Determine the [X, Y] coordinate at the center of the cell enclosing the given text.  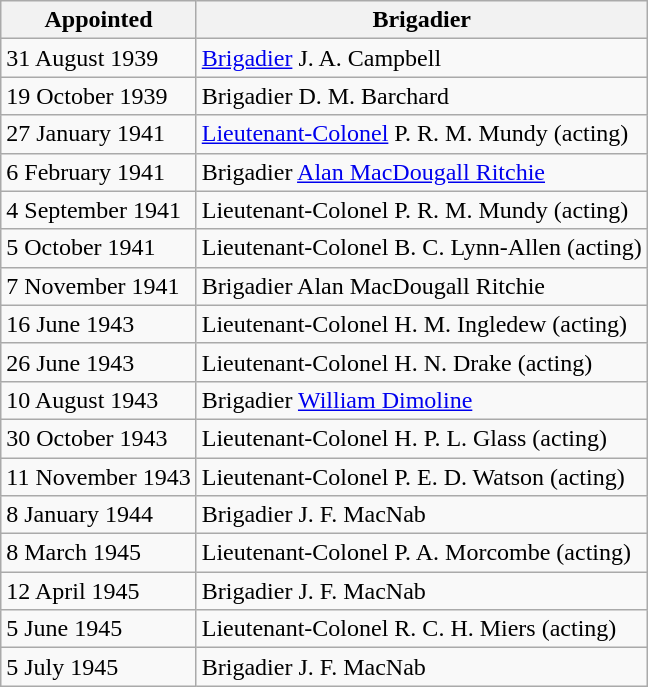
Lieutenant-Colonel P. A. Morcombe (acting) [422, 553]
16 June 1943 [98, 324]
6 February 1941 [98, 172]
31 August 1939 [98, 58]
Lieutenant-Colonel B. C. Lynn-Allen (acting) [422, 248]
7 November 1941 [98, 286]
Appointed [98, 20]
Lieutenant-Colonel R. C. H. Miers (acting) [422, 629]
12 April 1945 [98, 591]
Brigadier William Dimoline [422, 400]
10 August 1943 [98, 400]
Lieutenant-Colonel P. E. D. Watson (acting) [422, 477]
30 October 1943 [98, 438]
26 June 1943 [98, 362]
8 March 1945 [98, 553]
11 November 1943 [98, 477]
5 July 1945 [98, 667]
8 January 1944 [98, 515]
19 October 1939 [98, 96]
5 June 1945 [98, 629]
Brigadier [422, 20]
Lieutenant-Colonel H. M. Ingledew (acting) [422, 324]
Lieutenant-Colonel H. P. L. Glass (acting) [422, 438]
Lieutenant-Colonel H. N. Drake (acting) [422, 362]
5 October 1941 [98, 248]
Brigadier J. A. Campbell [422, 58]
Brigadier D. M. Barchard [422, 96]
4 September 1941 [98, 210]
27 January 1941 [98, 134]
